Capture the cell that displays the provided text and extract its (X, Y) central coordinate. 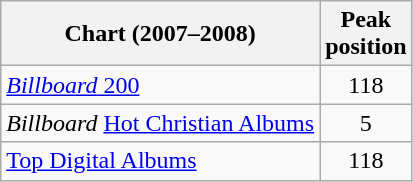
Top Digital Albums (160, 161)
Billboard Hot Christian Albums (160, 123)
Chart (2007–2008) (160, 34)
Peakposition (366, 34)
Billboard 200 (160, 85)
5 (366, 123)
